Identify which cell holds the provided text, then report its (X, Y) central coordinate. 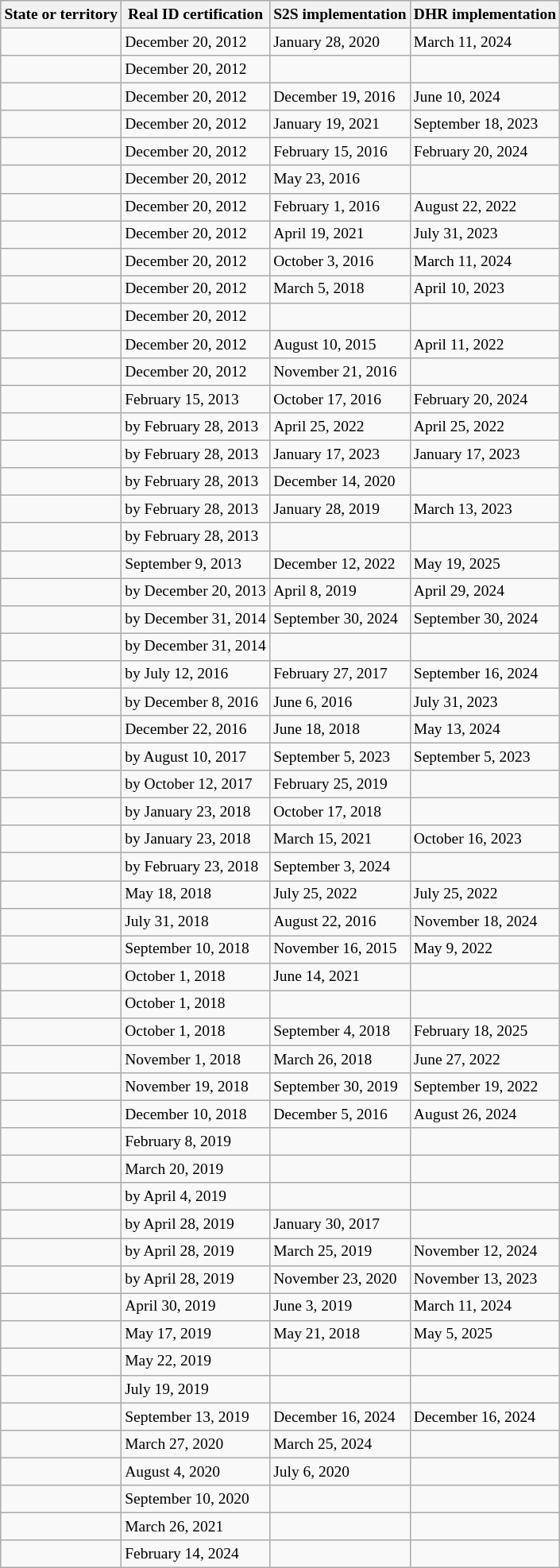
by December 8, 2016 (195, 702)
October 17, 2016 (340, 399)
May 21, 2018 (340, 1334)
August 22, 2016 (340, 921)
August 22, 2022 (485, 207)
February 14, 2024 (195, 1554)
December 22, 2016 (195, 729)
November 16, 2015 (340, 950)
October 17, 2018 (340, 812)
January 30, 2017 (340, 1225)
DHR implementation (485, 14)
June 27, 2022 (485, 1060)
February 15, 2013 (195, 399)
March 25, 2019 (340, 1252)
December 14, 2020 (340, 481)
February 1, 2016 (340, 207)
S2S implementation (340, 14)
July 31, 2018 (195, 921)
March 27, 2020 (195, 1444)
by April 4, 2019 (195, 1196)
April 29, 2024 (485, 593)
June 10, 2024 (485, 97)
April 11, 2022 (485, 345)
by July 12, 2016 (195, 675)
March 13, 2023 (485, 510)
November 1, 2018 (195, 1060)
by October 12, 2017 (195, 785)
March 5, 2018 (340, 289)
December 12, 2022 (340, 564)
by February 23, 2018 (195, 867)
July 6, 2020 (340, 1471)
December 5, 2016 (340, 1114)
September 19, 2022 (485, 1087)
October 16, 2023 (485, 839)
February 25, 2019 (340, 785)
March 25, 2024 (340, 1444)
August 26, 2024 (485, 1114)
State or territory (61, 14)
February 18, 2025 (485, 1033)
Real ID certification (195, 14)
February 27, 2017 (340, 675)
April 30, 2019 (195, 1307)
September 9, 2013 (195, 564)
May 17, 2019 (195, 1334)
November 19, 2018 (195, 1087)
May 9, 2022 (485, 950)
September 13, 2019 (195, 1417)
August 10, 2015 (340, 345)
September 16, 2024 (485, 675)
April 19, 2021 (340, 235)
June 3, 2019 (340, 1307)
June 14, 2021 (340, 977)
February 8, 2019 (195, 1142)
March 15, 2021 (340, 839)
July 19, 2019 (195, 1390)
December 10, 2018 (195, 1114)
January 19, 2021 (340, 124)
by December 20, 2013 (195, 593)
September 18, 2023 (485, 124)
March 20, 2019 (195, 1169)
November 12, 2024 (485, 1252)
September 10, 2018 (195, 950)
April 8, 2019 (340, 593)
May 13, 2024 (485, 729)
March 26, 2018 (340, 1060)
November 18, 2024 (485, 921)
January 28, 2020 (340, 41)
November 21, 2016 (340, 372)
June 6, 2016 (340, 702)
May 5, 2025 (485, 1334)
August 4, 2020 (195, 1471)
November 23, 2020 (340, 1279)
November 13, 2023 (485, 1279)
September 3, 2024 (340, 867)
April 10, 2023 (485, 289)
September 10, 2020 (195, 1500)
October 3, 2016 (340, 262)
May 18, 2018 (195, 894)
February 15, 2016 (340, 153)
May 19, 2025 (485, 564)
May 22, 2019 (195, 1361)
September 30, 2019 (340, 1087)
May 23, 2016 (340, 180)
January 28, 2019 (340, 510)
September 4, 2018 (340, 1033)
June 18, 2018 (340, 729)
December 19, 2016 (340, 97)
March 26, 2021 (195, 1527)
by August 10, 2017 (195, 756)
